Pinpoint the cell where the given text exists, returning its (x, y) midpoint coordinate. 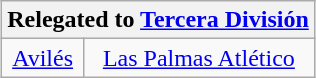
Las Palmas Atlético (198, 58)
Relegated to Tercera División (158, 20)
Avilés (43, 58)
